Find where the given text appears and provide that cell's center as (x, y) coordinate. 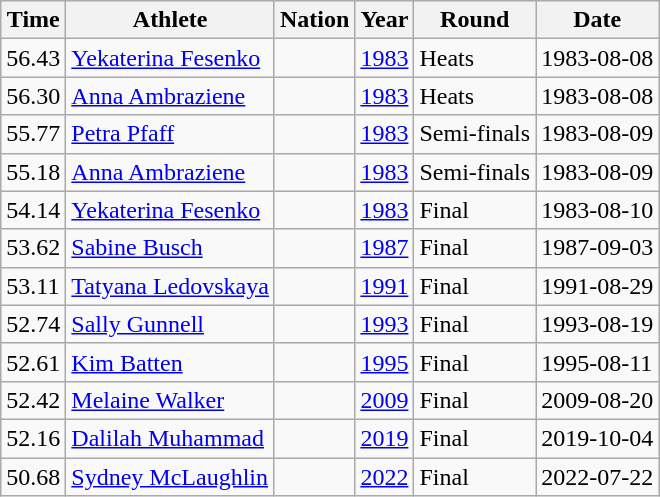
1991-08-29 (598, 286)
1993 (384, 324)
Athlete (170, 20)
52.61 (34, 362)
54.14 (34, 210)
52.74 (34, 324)
1993-08-19 (598, 324)
Tatyana Ledovskaya (170, 286)
Sabine Busch (170, 248)
2019 (384, 438)
Melaine Walker (170, 400)
Sydney McLaughlin (170, 477)
53.62 (34, 248)
Sally Gunnell (170, 324)
56.43 (34, 58)
Date (598, 20)
1991 (384, 286)
Kim Batten (170, 362)
1995-08-11 (598, 362)
2009 (384, 400)
1995 (384, 362)
52.42 (34, 400)
Round (475, 20)
Nation (314, 20)
Time (34, 20)
1983-08-10 (598, 210)
55.18 (34, 172)
52.16 (34, 438)
1987-09-03 (598, 248)
2022 (384, 477)
Year (384, 20)
Petra Pfaff (170, 134)
50.68 (34, 477)
53.11 (34, 286)
56.30 (34, 96)
2019-10-04 (598, 438)
2009-08-20 (598, 400)
Dalilah Muhammad (170, 438)
1987 (384, 248)
2022-07-22 (598, 477)
55.77 (34, 134)
